Detect which cell encompasses the target text, then output its [x, y] center coordinate. 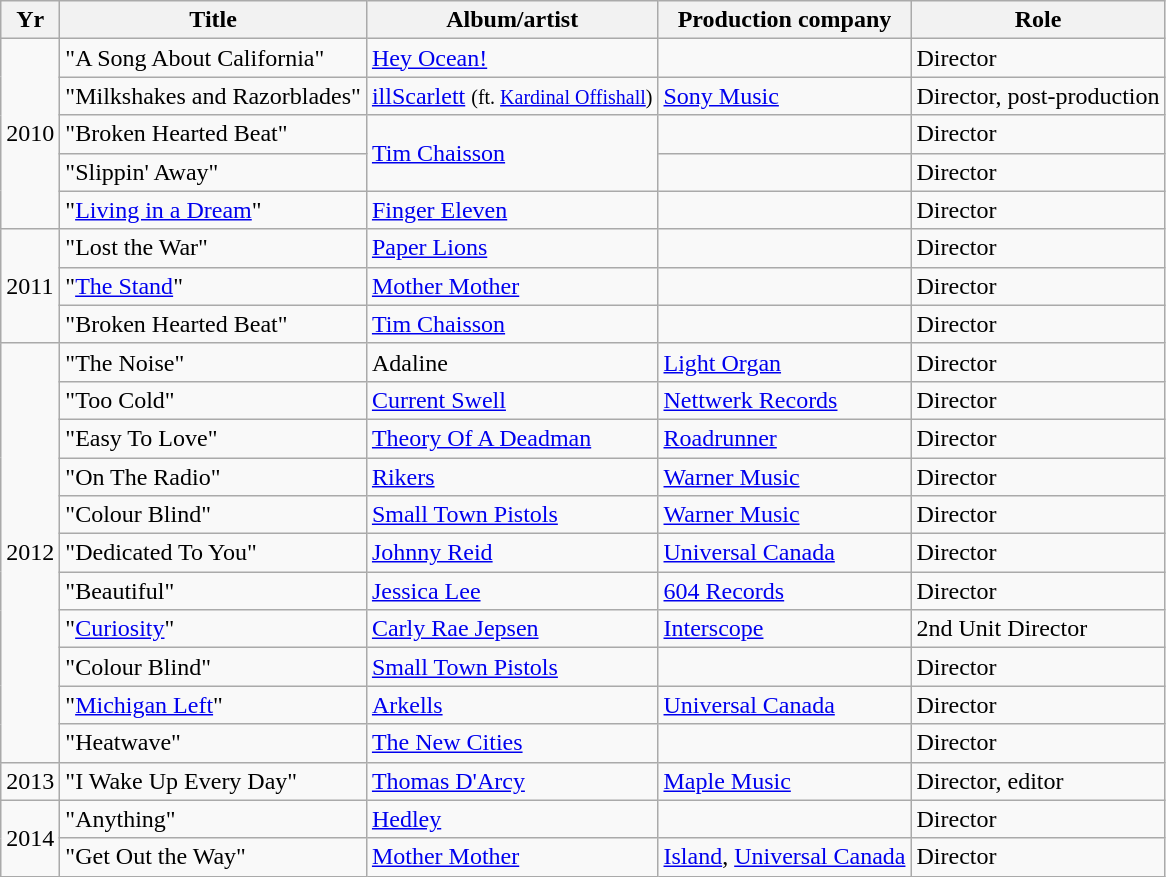
Paper Lions [512, 248]
Maple Music [784, 781]
Nettwerk Records [784, 400]
Adaline [512, 362]
2012 [30, 552]
Interscope [784, 629]
Title [214, 20]
"The Stand" [214, 286]
Finger Eleven [512, 210]
Theory Of A Deadman [512, 438]
Roadrunner [784, 438]
Johnny Reid [512, 553]
Arkells [512, 705]
Director, editor [1038, 781]
"Michigan Left" [214, 705]
Jessica Lee [512, 591]
"I Wake Up Every Day" [214, 781]
"Living in a Dream" [214, 210]
Rikers [512, 477]
Hedley [512, 819]
2nd Unit Director [1038, 629]
Yr [30, 20]
Carly Rae Jepsen [512, 629]
Sony Music [784, 96]
The New Cities [512, 743]
"Beautiful" [214, 591]
"Slippin' Away" [214, 172]
604 Records [784, 591]
"Heatwave" [214, 743]
Light Organ [784, 362]
Production company [784, 20]
2011 [30, 286]
2010 [30, 134]
"Lost the War" [214, 248]
Hey Ocean! [512, 58]
"Too Cold" [214, 400]
"Curiosity" [214, 629]
"A Song About California" [214, 58]
Album/artist [512, 20]
Director, post-production [1038, 96]
"Anything" [214, 819]
2014 [30, 838]
"Easy To Love" [214, 438]
Thomas D'Arcy [512, 781]
"The Noise" [214, 362]
Island, Universal Canada [784, 857]
illScarlett (ft. Kardinal Offishall) [512, 96]
Current Swell [512, 400]
Role [1038, 20]
2013 [30, 781]
"Dedicated To You" [214, 553]
"Get Out the Way" [214, 857]
"Milkshakes and Razorblades" [214, 96]
"On The Radio" [214, 477]
